Locate the cell with the specified text and output its (X, Y) center coordinate. 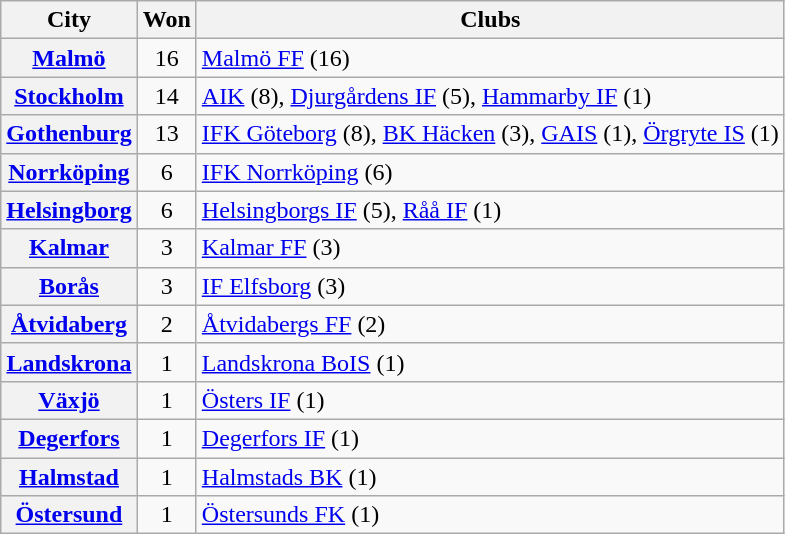
Stockholm (69, 96)
IF Elfsborg (3) (490, 286)
Borås (69, 286)
Helsingborg (69, 210)
Gothenburg (69, 134)
Malmö FF (16) (490, 58)
Kalmar (69, 248)
Kalmar FF (3) (490, 248)
Östersund (69, 515)
City (69, 20)
Degerfors IF (1) (490, 438)
AIK (8), Djurgårdens IF (5), Hammarby IF (1) (490, 96)
Malmö (69, 58)
Växjö (69, 400)
Åtvidabergs FF (2) (490, 324)
14 (166, 96)
Landskrona BoIS (1) (490, 362)
13 (166, 134)
Won (166, 20)
Norrköping (69, 172)
IFK Göteborg (8), BK Häcken (3), GAIS (1), Örgryte IS (1) (490, 134)
2 (166, 324)
Landskrona (69, 362)
Halmstad (69, 477)
IFK Norrköping (6) (490, 172)
16 (166, 58)
Clubs (490, 20)
Östers IF (1) (490, 400)
Halmstads BK (1) (490, 477)
Östersunds FK (1) (490, 515)
Helsingborgs IF (5), Råå IF (1) (490, 210)
Åtvidaberg (69, 324)
Degerfors (69, 438)
